Locate the cell with the specified text and output its [x, y] center coordinate. 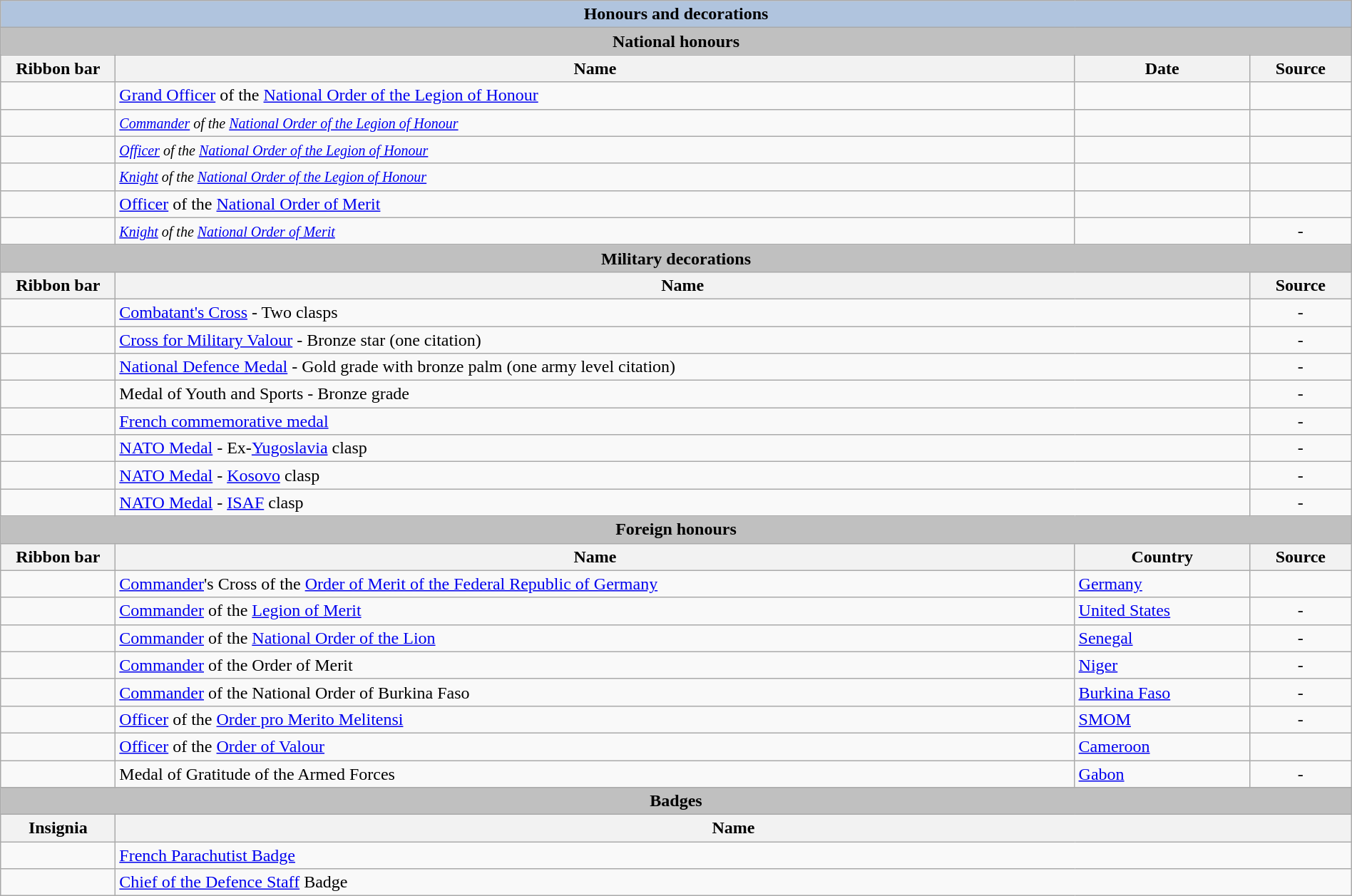
Grand Officer of the National Order of the Legion of Honour [595, 96]
Commander of the Order of Merit [595, 665]
Officer of the Order of Valour [595, 746]
Medal of Gratitude of the Armed Forces [595, 773]
Senegal [1162, 638]
Badges [676, 801]
Officer of the Order pro Merito Melitensi [595, 719]
Burkina Faso [1162, 692]
National Defence Medal - Gold grade with bronze palm (one army level citation) [683, 367]
Knight of the National Order of the Legion of Honour [595, 177]
Cross for Military Valour - Bronze star (one citation) [683, 340]
Commander of the National Order of the Legion of Honour [595, 123]
Cameroon [1162, 746]
Honours and decorations [676, 14]
Germany [1162, 584]
Chief of the Defence Staff Badge [733, 882]
NATO Medal - Kosovo clasp [683, 475]
French commemorative medal [683, 421]
NATO Medal - ISAF clasp [683, 503]
Foreign honours [676, 530]
Date [1162, 68]
Military decorations [676, 258]
Medal of Youth and Sports - Bronze grade [683, 394]
French Parachutist Badge [733, 855]
Officer of the National Order of the Legion of Honour [595, 150]
Insignia [58, 828]
Gabon [1162, 773]
NATO Medal - Ex-Yugoslavia clasp [683, 448]
Combatant's Cross - Two clasps [683, 312]
Commander of the National Order of the Lion [595, 638]
Niger [1162, 665]
National honours [676, 41]
Officer of the National Order of Merit [595, 204]
United States [1162, 611]
SMOM [1162, 719]
Commander of the Legion of Merit [595, 611]
Country [1162, 557]
Commander of the National Order of Burkina Faso [595, 692]
Knight of the National Order of Merit [595, 231]
Commander's Cross of the Order of Merit of the Federal Republic of Germany [595, 584]
